Locate the cell with the specified text and output its [X, Y] center coordinate. 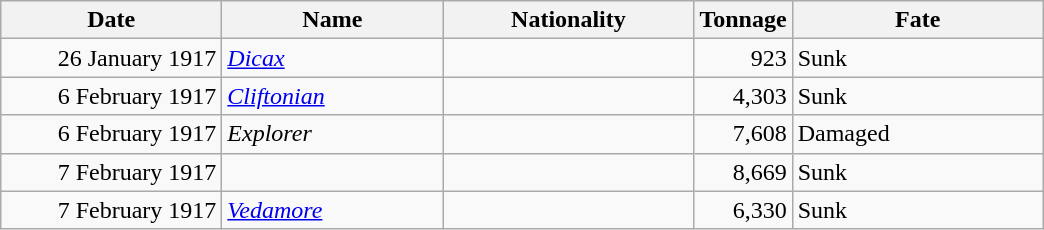
923 [743, 58]
Explorer [332, 134]
Dicax [332, 58]
Vedamore [332, 210]
8,669 [743, 172]
26 January 1917 [112, 58]
6,330 [743, 210]
Fate [918, 20]
Tonnage [743, 20]
Nationality [568, 20]
Name [332, 20]
7,608 [743, 134]
4,303 [743, 96]
Date [112, 20]
Cliftonian [332, 96]
Damaged [918, 134]
